Output the (x, y) coordinate of the center of the cell containing the given text.  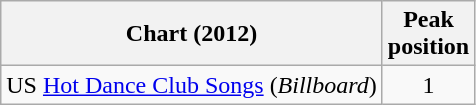
US Hot Dance Club Songs (Billboard) (192, 85)
1 (428, 85)
Peakposition (428, 34)
Chart (2012) (192, 34)
